Capture the cell that displays the provided text and extract its (x, y) central coordinate. 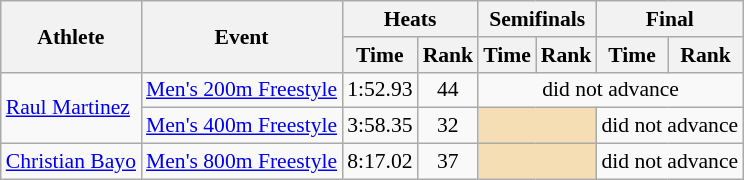
44 (448, 90)
8:17.02 (380, 162)
Heats (410, 19)
37 (448, 162)
Final (670, 19)
Athlete (71, 36)
Men's 200m Freestyle (242, 90)
Men's 800m Freestyle (242, 162)
Christian Bayo (71, 162)
Men's 400m Freestyle (242, 126)
1:52.93 (380, 90)
32 (448, 126)
Raul Martinez (71, 108)
Semifinals (537, 19)
3:58.35 (380, 126)
Event (242, 36)
